From the cell containing the given text, extract its center point as (x, y) coordinate. 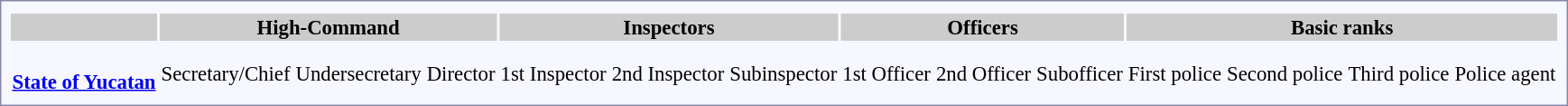
Inspectors (669, 27)
Director (460, 72)
2nd Inspector (668, 72)
1st Inspector (553, 72)
Undersecretary (358, 72)
First police (1174, 72)
Police agent (1506, 72)
Third police (1399, 72)
1st Officer (886, 72)
Officers (983, 27)
State of Yucatan (84, 69)
High-Command (329, 27)
Basic ranks (1341, 27)
Subinspector (784, 72)
Second police (1285, 72)
Subofficer (1080, 72)
Secretary/Chief (226, 72)
2nd Officer (983, 72)
